Detect which cell encompasses the target text, then output its [X, Y] center coordinate. 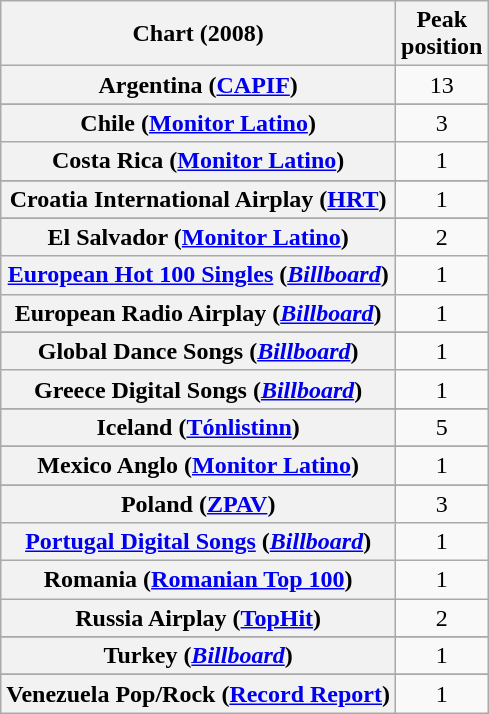
Argentina (CAPIF) [198, 85]
Chart (2008) [198, 34]
Global Dance Songs (Billboard) [198, 351]
5 [442, 427]
European Radio Airplay (Billboard) [198, 313]
El Salvador (Monitor Latino) [198, 237]
Venezuela Pop/Rock (Record Report) [198, 694]
Croatia International Airplay (HRT) [198, 199]
Romania (Romanian Top 100) [198, 580]
Russia Airplay (TopHit) [198, 618]
Poland (ZPAV) [198, 503]
Mexico Anglo (Monitor Latino) [198, 465]
Portugal Digital Songs (Billboard) [198, 542]
Chile (Monitor Latino) [198, 123]
Peakposition [442, 34]
Greece Digital Songs (Billboard) [198, 389]
13 [442, 85]
European Hot 100 Singles (Billboard) [198, 275]
Iceland (Tónlistinn) [198, 427]
Costa Rica (Monitor Latino) [198, 161]
Turkey (Billboard) [198, 656]
